Find where the given text appears and provide that cell's center as (X, Y) coordinate. 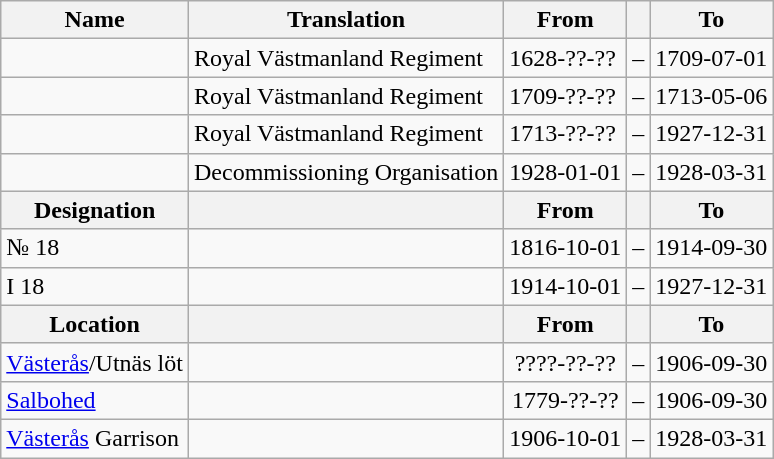
1628-??-?? (566, 58)
????-??-?? (566, 362)
1779-??-?? (566, 400)
1906-10-01 (566, 438)
1713-??-?? (566, 134)
Västerås/Utnäs löt (95, 362)
Designation (95, 210)
1928-01-01 (566, 172)
Salbohed (95, 400)
1709-07-01 (712, 58)
№ 18 (95, 248)
1816-10-01 (566, 248)
1713-05-06 (712, 96)
Västerås Garrison (95, 438)
1914-09-30 (712, 248)
Location (95, 324)
1709-??-?? (566, 96)
1914-10-01 (566, 286)
Decommissioning Organisation (346, 172)
I 18 (95, 286)
Name (95, 20)
Translation (346, 20)
